Capture the cell that displays the provided text and extract its [X, Y] central coordinate. 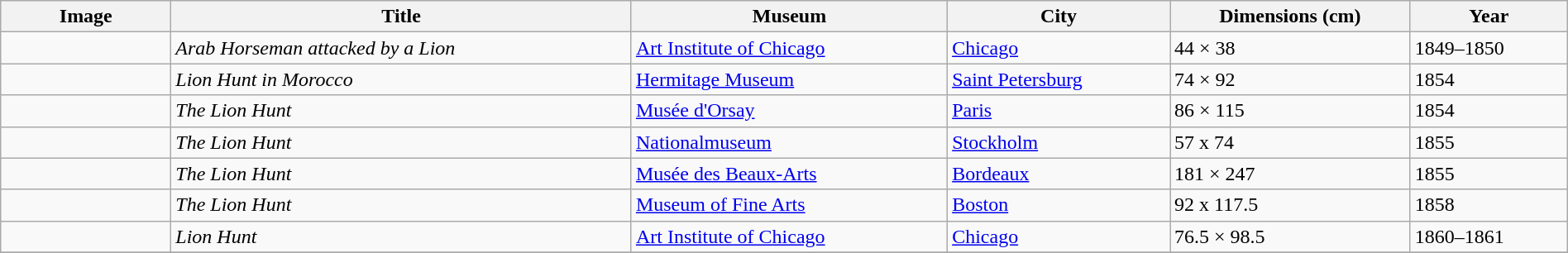
92 x 117.5 [1290, 205]
1849–1850 [1489, 48]
Lion Hunt in Morocco [402, 79]
Dimensions (cm) [1290, 17]
Musée des Beaux-Arts [789, 174]
Hermitage Museum [789, 79]
Museum of Fine Arts [789, 205]
Nationalmuseum [789, 142]
Saint Petersburg [1059, 79]
76.5 × 98.5 [1290, 236]
Bordeaux [1059, 174]
44 × 38 [1290, 48]
Musée d'Orsay [789, 111]
Title [402, 17]
1860–1861 [1489, 236]
Lion Hunt [402, 236]
Stockholm [1059, 142]
57 x 74 [1290, 142]
Year [1489, 17]
Paris [1059, 111]
Image [86, 17]
Boston [1059, 205]
City [1059, 17]
74 × 92 [1290, 79]
181 × 247 [1290, 174]
Museum [789, 17]
Arab Horseman attacked by a Lion [402, 48]
1858 [1489, 205]
86 × 115 [1290, 111]
